Output the (x, y) coordinate of the center of the cell containing the given text.  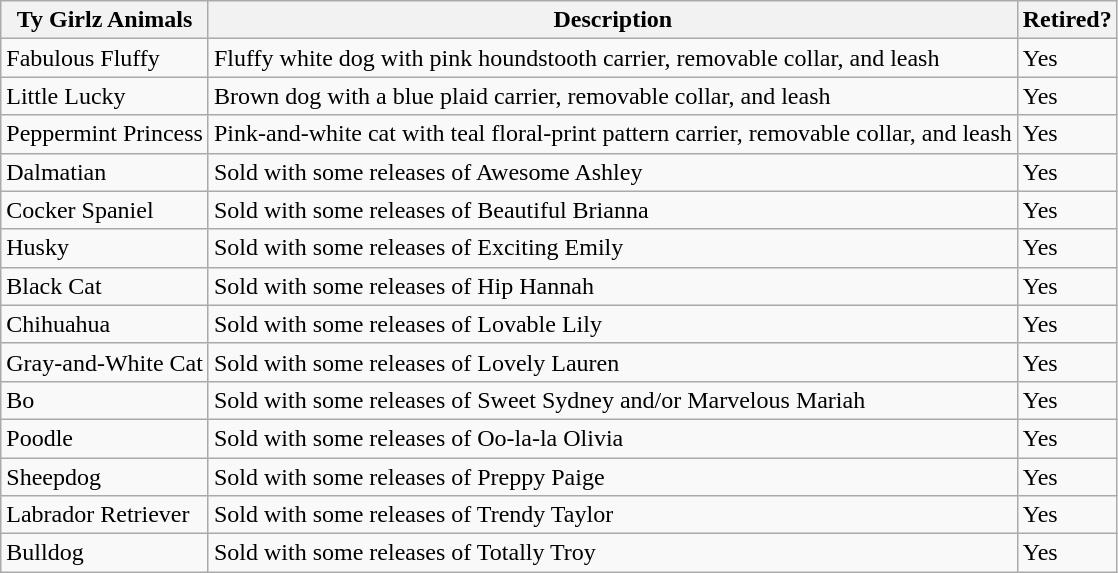
Pink-and-white cat with teal floral-print pattern carrier, removable collar, and leash (612, 134)
Fabulous Fluffy (105, 58)
Sold with some releases of Awesome Ashley (612, 172)
Sold with some releases of Lovely Lauren (612, 362)
Sold with some releases of Exciting Emily (612, 248)
Brown dog with a blue plaid carrier, removable collar, and leash (612, 96)
Fluffy white dog with pink houndstooth carrier, removable collar, and leash (612, 58)
Sold with some releases of Totally Troy (612, 553)
Bulldog (105, 553)
Black Cat (105, 286)
Sold with some releases of Preppy Paige (612, 477)
Sold with some releases of Hip Hannah (612, 286)
Husky (105, 248)
Chihuahua (105, 324)
Labrador Retriever (105, 515)
Sold with some releases of Lovable Lily (612, 324)
Description (612, 20)
Sold with some releases of Oo-la-la Olivia (612, 438)
Cocker Spaniel (105, 210)
Peppermint Princess (105, 134)
Sold with some releases of Trendy Taylor (612, 515)
Ty Girlz Animals (105, 20)
Gray-and-White Cat (105, 362)
Bo (105, 400)
Retired? (1067, 20)
Sold with some releases of Sweet Sydney and/or Marvelous Mariah (612, 400)
Sheepdog (105, 477)
Sold with some releases of Beautiful Brianna (612, 210)
Dalmatian (105, 172)
Poodle (105, 438)
Little Lucky (105, 96)
